Scan for the cell matching the given text and deliver its (x, y) coordinate at center. 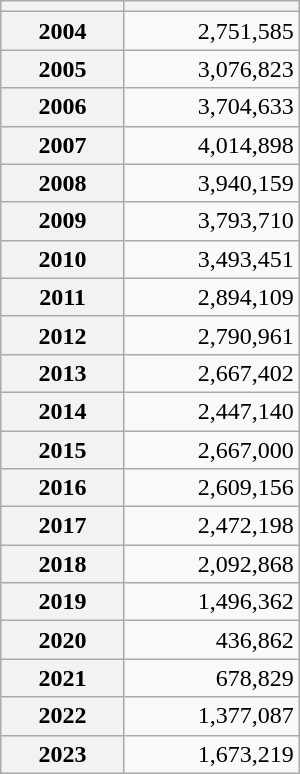
2013 (63, 373)
2018 (63, 564)
2012 (63, 335)
2009 (63, 221)
2,092,868 (212, 564)
2008 (63, 183)
2,472,198 (212, 526)
2022 (63, 716)
3,493,451 (212, 259)
2019 (63, 602)
2020 (63, 640)
2006 (63, 107)
2005 (63, 69)
1,496,362 (212, 602)
2,447,140 (212, 411)
4,014,898 (212, 145)
2021 (63, 678)
3,076,823 (212, 69)
2011 (63, 297)
1,377,087 (212, 716)
2010 (63, 259)
2014 (63, 411)
2,790,961 (212, 335)
2015 (63, 449)
2,667,402 (212, 373)
2,667,000 (212, 449)
2007 (63, 145)
3,793,710 (212, 221)
678,829 (212, 678)
2023 (63, 754)
3,940,159 (212, 183)
436,862 (212, 640)
2017 (63, 526)
2,894,109 (212, 297)
2,609,156 (212, 488)
2016 (63, 488)
1,673,219 (212, 754)
2,751,585 (212, 31)
3,704,633 (212, 107)
2004 (63, 31)
